Determine the (X, Y) coordinate at the center of the cell enclosing the given text.  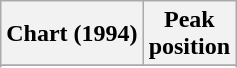
Chart (1994) (72, 34)
Peakposition (189, 34)
